Return the [X, Y] coordinate for the center point of the cell that contains the specified text.  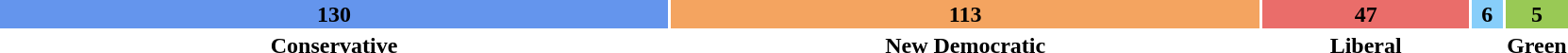
113 [965, 14]
47 [1366, 14]
5 [1536, 14]
6 [1487, 14]
130 [334, 14]
